Provide the (x, y) coordinate of the cell's center where the given text is located.  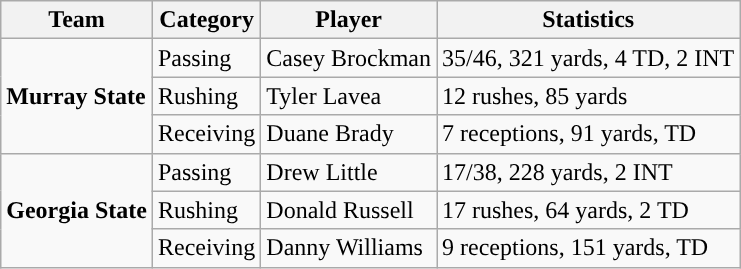
Category (206, 20)
Danny Williams (349, 248)
Georgia State (77, 210)
Team (77, 20)
17 rushes, 64 yards, 2 TD (588, 210)
Statistics (588, 20)
7 receptions, 91 yards, TD (588, 134)
Drew Little (349, 172)
Casey Brockman (349, 58)
Murray State (77, 96)
Duane Brady (349, 134)
Player (349, 20)
12 rushes, 85 yards (588, 96)
Donald Russell (349, 210)
35/46, 321 yards, 4 TD, 2 INT (588, 58)
17/38, 228 yards, 2 INT (588, 172)
Tyler Lavea (349, 96)
9 receptions, 151 yards, TD (588, 248)
